Return (X, Y) of the center of cell containing provided text 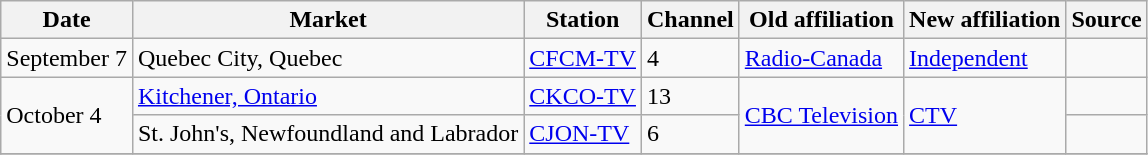
Date (67, 20)
Quebec City, Quebec (328, 58)
Channel (691, 20)
New affiliation (985, 20)
CKCO-TV (583, 96)
Independent (985, 58)
CFCM-TV (583, 58)
13 (691, 96)
Old affiliation (821, 20)
CJON-TV (583, 134)
Market (328, 20)
St. John's, Newfoundland and Labrador (328, 134)
Source (1106, 20)
September 7 (67, 58)
CBC Television (821, 115)
6 (691, 134)
CTV (985, 115)
Station (583, 20)
Radio-Canada (821, 58)
Kitchener, Ontario (328, 96)
4 (691, 58)
October 4 (67, 115)
